Pinpoint the cell where the given text exists, returning its [x, y] midpoint coordinate. 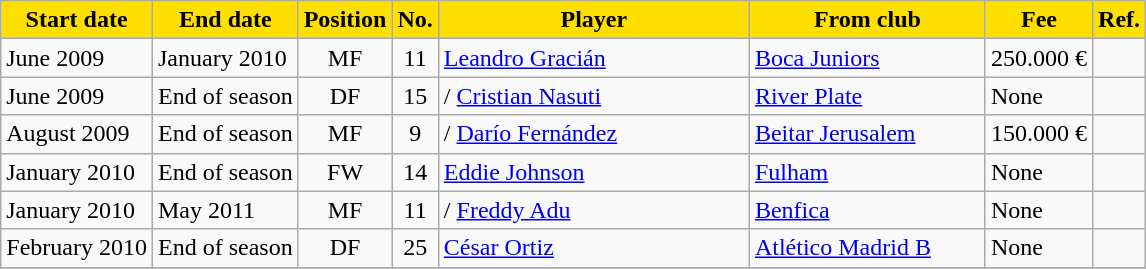
Ref. [1120, 20]
Beitar Jerusalem [867, 134]
150.000 € [1038, 134]
From club [867, 20]
14 [415, 172]
9 [415, 134]
/ Cristian Nasuti [594, 96]
Eddie Johnson [594, 172]
25 [415, 248]
Start date [77, 20]
/ Darío Fernández [594, 134]
15 [415, 96]
Position [345, 20]
No. [415, 20]
FW [345, 172]
End date [225, 20]
Atlético Madrid B [867, 248]
August 2009 [77, 134]
Player [594, 20]
250.000 € [1038, 58]
Fulham [867, 172]
Boca Juniors [867, 58]
River Plate [867, 96]
Leandro Gracián [594, 58]
/ Freddy Adu [594, 210]
May 2011 [225, 210]
February 2010 [77, 248]
Fee [1038, 20]
Benfica [867, 210]
César Ortiz [594, 248]
